From the cell containing the given text, extract its center point as (X, Y) coordinate. 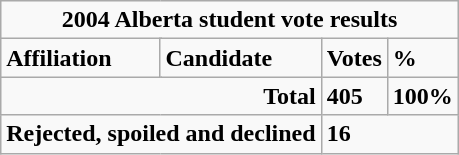
% (422, 58)
Candidate (240, 58)
16 (390, 134)
Total (161, 96)
2004 Alberta student vote results (230, 20)
Rejected, spoiled and declined (161, 134)
Votes (354, 58)
Affiliation (80, 58)
100% (422, 96)
405 (354, 96)
